From the cell containing the given text, extract its center point as (X, Y) coordinate. 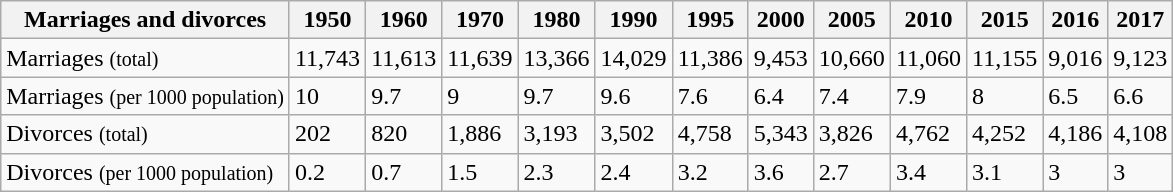
1960 (404, 20)
Marriages (total) (146, 58)
7.4 (852, 96)
7.9 (928, 96)
9 (480, 96)
Marriages and divorces (146, 20)
Divorces (total) (146, 134)
1,886 (480, 134)
2.4 (634, 172)
Divorces (per 1000 population) (146, 172)
1995 (710, 20)
9.6 (634, 96)
6.4 (780, 96)
3.6 (780, 172)
5,343 (780, 134)
3,502 (634, 134)
6.6 (1140, 96)
202 (327, 134)
2015 (1005, 20)
3.1 (1005, 172)
3.4 (928, 172)
0.7 (404, 172)
11,386 (710, 58)
2000 (780, 20)
14,029 (634, 58)
2.7 (852, 172)
1.5 (480, 172)
1980 (556, 20)
8 (1005, 96)
9,453 (780, 58)
3,826 (852, 134)
11,060 (928, 58)
3,193 (556, 134)
1950 (327, 20)
4,252 (1005, 134)
6.5 (1076, 96)
820 (404, 134)
7.6 (710, 96)
11,743 (327, 58)
1970 (480, 20)
9,123 (1140, 58)
11,639 (480, 58)
4,186 (1076, 134)
2017 (1140, 20)
9,016 (1076, 58)
3.2 (710, 172)
Marriages (per 1000 population) (146, 96)
2010 (928, 20)
10,660 (852, 58)
0.2 (327, 172)
11,155 (1005, 58)
13,366 (556, 58)
1990 (634, 20)
10 (327, 96)
4,108 (1140, 134)
11,613 (404, 58)
4,762 (928, 134)
2.3 (556, 172)
4,758 (710, 134)
2005 (852, 20)
2016 (1076, 20)
